For the text-containing cell, return its midpoint in (x, y) coordinate format. 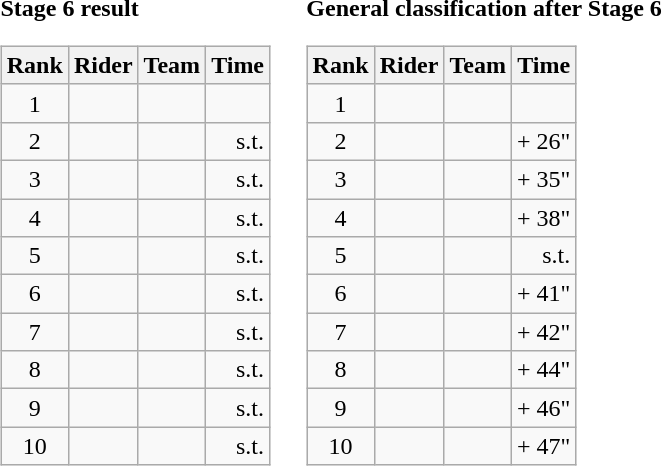
+ 38" (543, 217)
+ 47" (543, 446)
+ 46" (543, 408)
+ 42" (543, 332)
+ 35" (543, 179)
+ 26" (543, 141)
+ 44" (543, 370)
+ 41" (543, 294)
